Provide the (X, Y) coordinate of the cell's center where the given text is located.  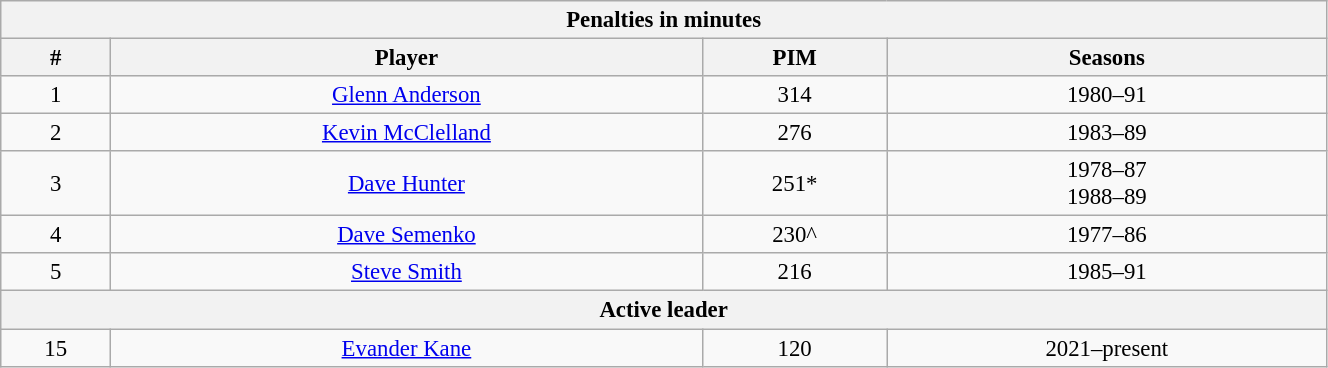
Evander Kane (406, 348)
Dave Hunter (406, 184)
1985–91 (1106, 273)
276 (794, 133)
Kevin McClelland (406, 133)
1 (56, 95)
PIM (794, 58)
Penalties in minutes (664, 20)
Glenn Anderson (406, 95)
# (56, 58)
5 (56, 273)
1980–91 (1106, 95)
1977–86 (1106, 235)
Seasons (1106, 58)
3 (56, 184)
120 (794, 348)
1983–89 (1106, 133)
1978–871988–89 (1106, 184)
2 (56, 133)
4 (56, 235)
Dave Semenko (406, 235)
Active leader (664, 310)
230^ (794, 235)
15 (56, 348)
251* (794, 184)
Steve Smith (406, 273)
Player (406, 58)
2021–present (1106, 348)
314 (794, 95)
216 (794, 273)
